Search for the cell housing the specified text and yield its (x, y) center coordinate. 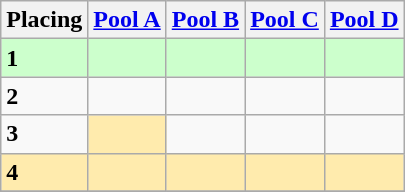
3 (44, 134)
4 (44, 172)
2 (44, 96)
Pool A (127, 20)
1 (44, 58)
Pool B (205, 20)
Placing (44, 20)
Pool D (364, 20)
Pool C (285, 20)
